Capture the cell that displays the provided text and extract its [x, y] central coordinate. 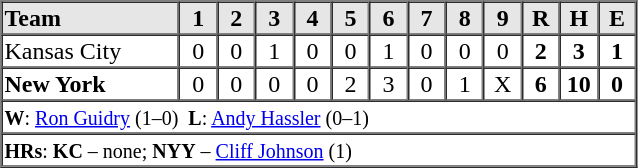
8 [465, 18]
H [579, 18]
New York [91, 84]
9 [503, 18]
7 [427, 18]
X [503, 84]
4 [312, 18]
Team [91, 18]
W: Ron Guidry (1–0) L: Andy Hassler (0–1) [319, 116]
R [541, 18]
E [617, 18]
HRs: KC – none; NYY – Cliff Johnson (1) [319, 150]
Kansas City [91, 50]
10 [579, 84]
5 [350, 18]
